Detect which cell encompasses the target text, then output its (X, Y) center coordinate. 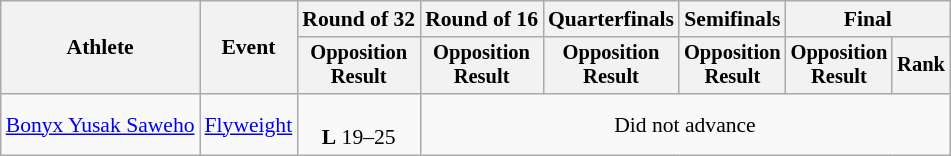
Athlete (100, 48)
Final (868, 19)
Semifinals (732, 19)
Did not advance (685, 124)
Bonyx Yusak Saweho (100, 124)
L 19–25 (358, 124)
Flyweight (249, 124)
Round of 16 (482, 19)
Event (249, 48)
Rank (921, 66)
Round of 32 (358, 19)
Quarterfinals (611, 19)
